Scan for the cell matching the given text and deliver its (x, y) coordinate at center. 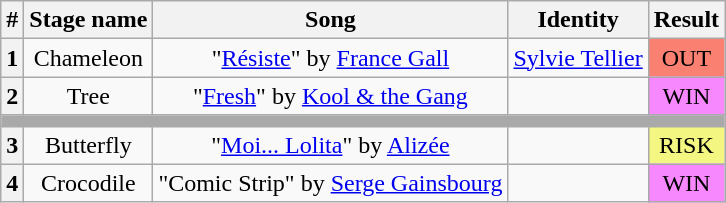
3 (12, 145)
"Moi... Lolita" by Alizée (330, 145)
Tree (88, 96)
1 (12, 58)
4 (12, 183)
Identity (578, 20)
RISK (686, 145)
Butterfly (88, 145)
Sylvie Tellier (578, 58)
OUT (686, 58)
2 (12, 96)
Chameleon (88, 58)
"Comic Strip" by Serge Gainsbourg (330, 183)
Crocodile (88, 183)
"Résiste" by France Gall (330, 58)
# (12, 20)
Song (330, 20)
"Fresh" by Kool & the Gang (330, 96)
Result (686, 20)
Stage name (88, 20)
